Identify which cell holds the provided text, then report its (x, y) central coordinate. 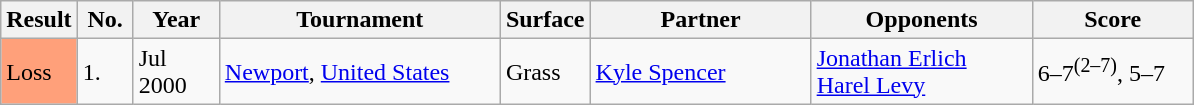
Kyle Spencer (700, 72)
No. (105, 20)
6–7(2–7), 5–7 (1112, 72)
Year (176, 20)
Score (1112, 20)
Jonathan Erlich Harel Levy (922, 72)
Loss (39, 72)
1. (105, 72)
Jul 2000 (176, 72)
Result (39, 20)
Surface (545, 20)
Grass (545, 72)
Newport, United States (360, 72)
Opponents (922, 20)
Tournament (360, 20)
Partner (700, 20)
